Return the (x, y) coordinate for the center point of the cell that contains the specified text.  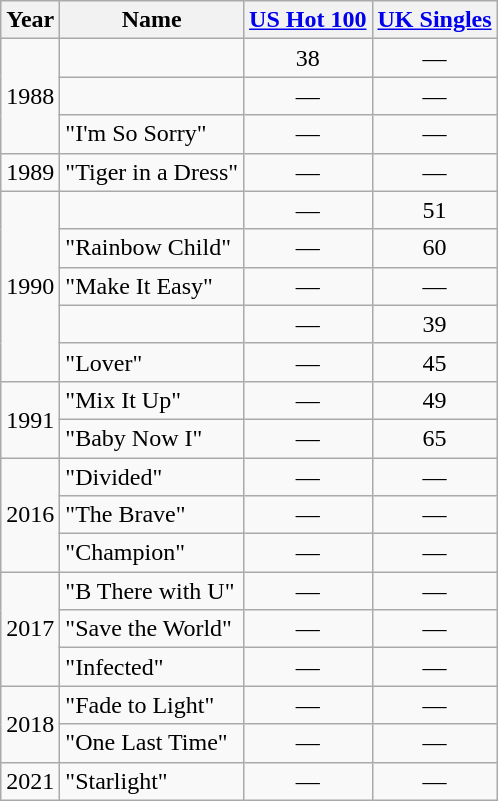
2018 (30, 724)
39 (434, 324)
"I'm So Sorry" (152, 134)
"Fade to Light" (152, 705)
1990 (30, 286)
"Champion" (152, 553)
"Divided" (152, 477)
Year (30, 20)
1991 (30, 419)
49 (434, 400)
"The Brave" (152, 515)
"Make It Easy" (152, 286)
2017 (30, 629)
60 (434, 248)
"Rainbow Child" (152, 248)
"Mix It Up" (152, 400)
1988 (30, 96)
45 (434, 362)
"Save the World" (152, 629)
2021 (30, 781)
"One Last Time" (152, 743)
US Hot 100 (308, 20)
"Baby Now I" (152, 438)
65 (434, 438)
"Lover" (152, 362)
"Starlight" (152, 781)
"Tiger in a Dress" (152, 172)
38 (308, 58)
"B There with U" (152, 591)
Name (152, 20)
UK Singles (434, 20)
"Infected" (152, 667)
1989 (30, 172)
2016 (30, 515)
51 (434, 210)
